Provide the (x, y) coordinate of the cell's center where the given text is located.  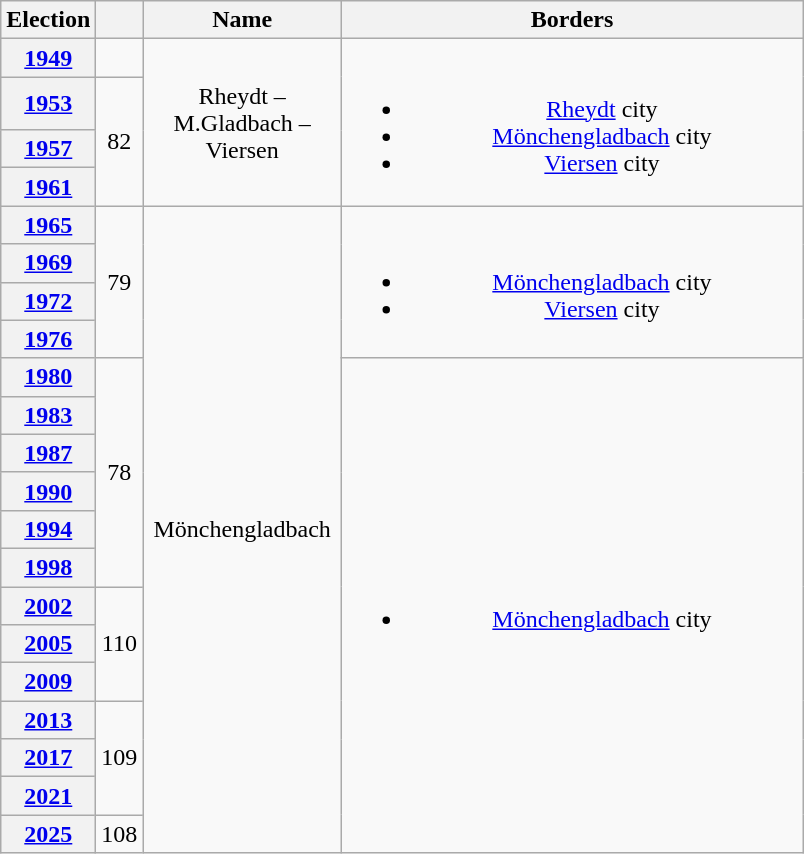
Rheydt cityMönchengladbach cityViersen city (572, 122)
1987 (48, 453)
2002 (48, 605)
Election (48, 20)
1969 (48, 263)
2009 (48, 682)
Mönchengladbach cityViersen city (572, 282)
Mönchengladbach city (572, 606)
109 (120, 758)
82 (120, 142)
1976 (48, 339)
Rheydt – M.Gladbach – Viersen (242, 122)
Name (242, 20)
Borders (572, 20)
1953 (48, 104)
2021 (48, 796)
1957 (48, 149)
1961 (48, 187)
2013 (48, 720)
1990 (48, 491)
1965 (48, 225)
2017 (48, 758)
1994 (48, 529)
108 (120, 834)
1949 (48, 58)
110 (120, 643)
78 (120, 472)
Mönchengladbach (242, 530)
2005 (48, 644)
1983 (48, 415)
79 (120, 282)
2025 (48, 834)
1980 (48, 377)
1972 (48, 301)
1998 (48, 567)
